Capture the cell that displays the provided text and extract its (X, Y) central coordinate. 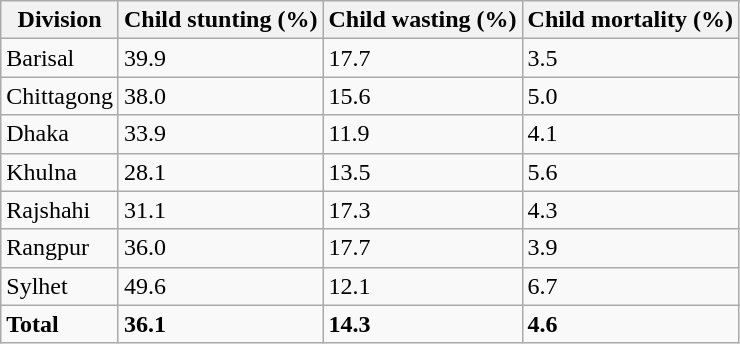
Khulna (60, 172)
49.6 (220, 286)
39.9 (220, 58)
36.0 (220, 248)
Child mortality (%) (630, 20)
33.9 (220, 134)
36.1 (220, 324)
Barisal (60, 58)
38.0 (220, 96)
4.1 (630, 134)
Dhaka (60, 134)
28.1 (220, 172)
Division (60, 20)
Chittagong (60, 96)
3.9 (630, 248)
Rajshahi (60, 210)
3.5 (630, 58)
Total (60, 324)
31.1 (220, 210)
4.3 (630, 210)
Sylhet (60, 286)
15.6 (422, 96)
5.6 (630, 172)
Child stunting (%) (220, 20)
Rangpur (60, 248)
Child wasting (%) (422, 20)
6.7 (630, 286)
12.1 (422, 286)
4.6 (630, 324)
17.3 (422, 210)
13.5 (422, 172)
5.0 (630, 96)
14.3 (422, 324)
11.9 (422, 134)
